Return [X, Y] of the center of cell containing provided text 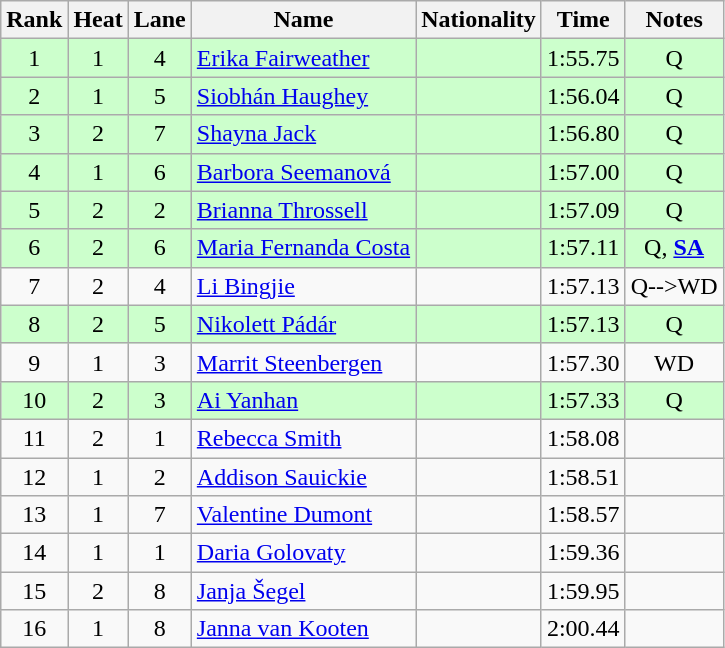
10 [34, 400]
Janna van Kooten [303, 629]
Ai Yanhan [303, 400]
1:56.80 [583, 134]
9 [34, 362]
Siobhán Haughey [303, 96]
Rebecca Smith [303, 438]
2:00.44 [583, 629]
Heat [98, 20]
Li Bingjie [303, 286]
Erika Fairweather [303, 58]
1:57.00 [583, 172]
Brianna Throssell [303, 210]
Lane [160, 20]
1:56.04 [583, 96]
15 [34, 591]
14 [34, 553]
1:57.11 [583, 248]
Barbora Seemanová [303, 172]
Q, SA [674, 248]
1:58.51 [583, 477]
1:59.36 [583, 553]
1:59.95 [583, 591]
Janja Šegel [303, 591]
Notes [674, 20]
Nikolett Pádár [303, 324]
13 [34, 515]
Time [583, 20]
1:55.75 [583, 58]
Shayna Jack [303, 134]
Maria Fernanda Costa [303, 248]
1:58.57 [583, 515]
16 [34, 629]
Daria Golovaty [303, 553]
Valentine Dumont [303, 515]
12 [34, 477]
11 [34, 438]
Nationality [479, 20]
Addison Sauickie [303, 477]
Name [303, 20]
WD [674, 362]
1:58.08 [583, 438]
Marrit Steenbergen [303, 362]
Q-->WD [674, 286]
1:57.33 [583, 400]
1:57.09 [583, 210]
1:57.30 [583, 362]
Rank [34, 20]
